Locate the cell with the specified text and output its (X, Y) center coordinate. 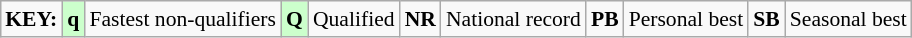
KEY: (31, 19)
Q (294, 19)
SB (766, 19)
Fastest non-qualifiers (182, 19)
National record (514, 19)
Qualified (354, 19)
Personal best (686, 19)
PB (605, 19)
Seasonal best (848, 19)
q (73, 19)
NR (420, 19)
